Find where the given text appears and provide that cell's center as (x, y) coordinate. 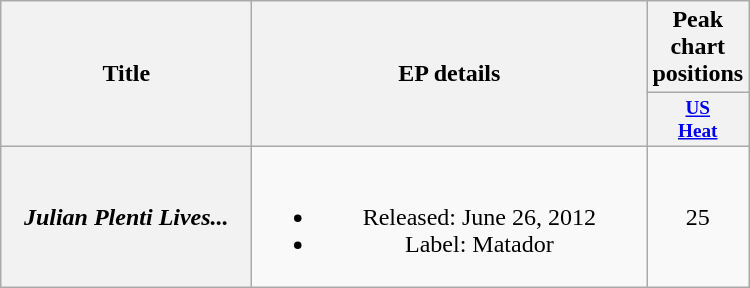
Peak chart positions (698, 47)
Title (126, 74)
EP details (450, 74)
Julian Plenti Lives... (126, 217)
USHeat (698, 120)
Released: June 26, 2012Label: Matador (450, 217)
25 (698, 217)
